Scan for the cell matching the given text and deliver its [X, Y] coordinate at center. 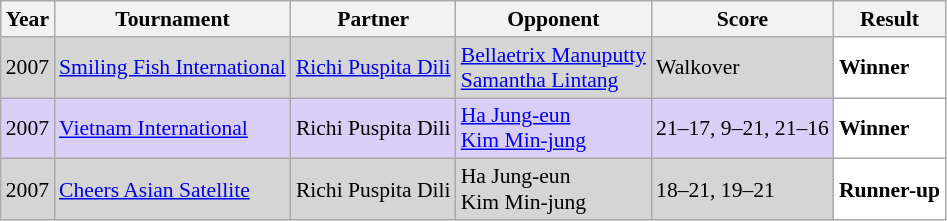
Cheers Asian Satellite [172, 190]
Score [742, 19]
Year [28, 19]
21–17, 9–21, 21–16 [742, 128]
Vietnam International [172, 128]
Result [890, 19]
Tournament [172, 19]
Opponent [554, 19]
Walkover [742, 68]
18–21, 19–21 [742, 190]
Runner-up [890, 190]
Partner [374, 19]
Bellaetrix Manuputty Samantha Lintang [554, 68]
Smiling Fish International [172, 68]
